Identify which cell holds the provided text, then report its [X, Y] central coordinate. 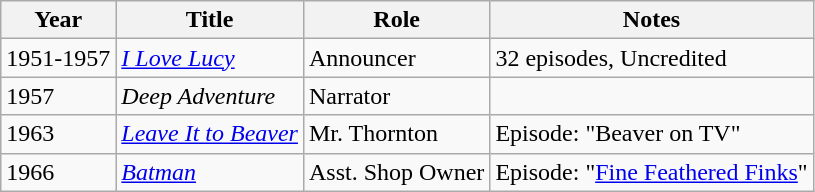
Batman [210, 172]
Announcer [396, 58]
Narrator [396, 96]
32 episodes, Uncredited [652, 58]
Year [58, 20]
Title [210, 20]
Mr. Thornton [396, 134]
Notes [652, 20]
I Love Lucy [210, 58]
Episode: "Beaver on TV" [652, 134]
1951-1957 [58, 58]
Deep Adventure [210, 96]
Role [396, 20]
Leave It to Beaver [210, 134]
1963 [58, 134]
Episode: "Fine Feathered Finks" [652, 172]
1966 [58, 172]
Asst. Shop Owner [396, 172]
1957 [58, 96]
